From the cell containing the given text, extract its center point as (x, y) coordinate. 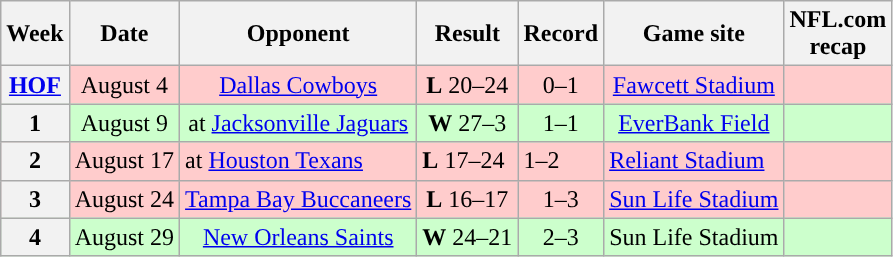
Tampa Bay Buccaneers (298, 199)
NFL.comrecap (838, 34)
HOF (35, 85)
1–3 (561, 199)
Record (561, 34)
1–2 (561, 161)
at Houston Texans (298, 161)
Reliant Stadium (694, 161)
1 (35, 123)
at Jacksonville Jaguars (298, 123)
W 27–3 (468, 123)
W 24–21 (468, 237)
Week (35, 34)
2–3 (561, 237)
0–1 (561, 85)
Dallas Cowboys (298, 85)
4 (35, 237)
August 24 (124, 199)
Date (124, 34)
August 29 (124, 237)
1–1 (561, 123)
Opponent (298, 34)
August 4 (124, 85)
New Orleans Saints (298, 237)
Result (468, 34)
L 16–17 (468, 199)
Fawcett Stadium (694, 85)
L 20–24 (468, 85)
Game site (694, 34)
3 (35, 199)
L 17–24 (468, 161)
August 9 (124, 123)
EverBank Field (694, 123)
2 (35, 161)
August 17 (124, 161)
